For the text-containing cell, return its midpoint in (X, Y) coordinate format. 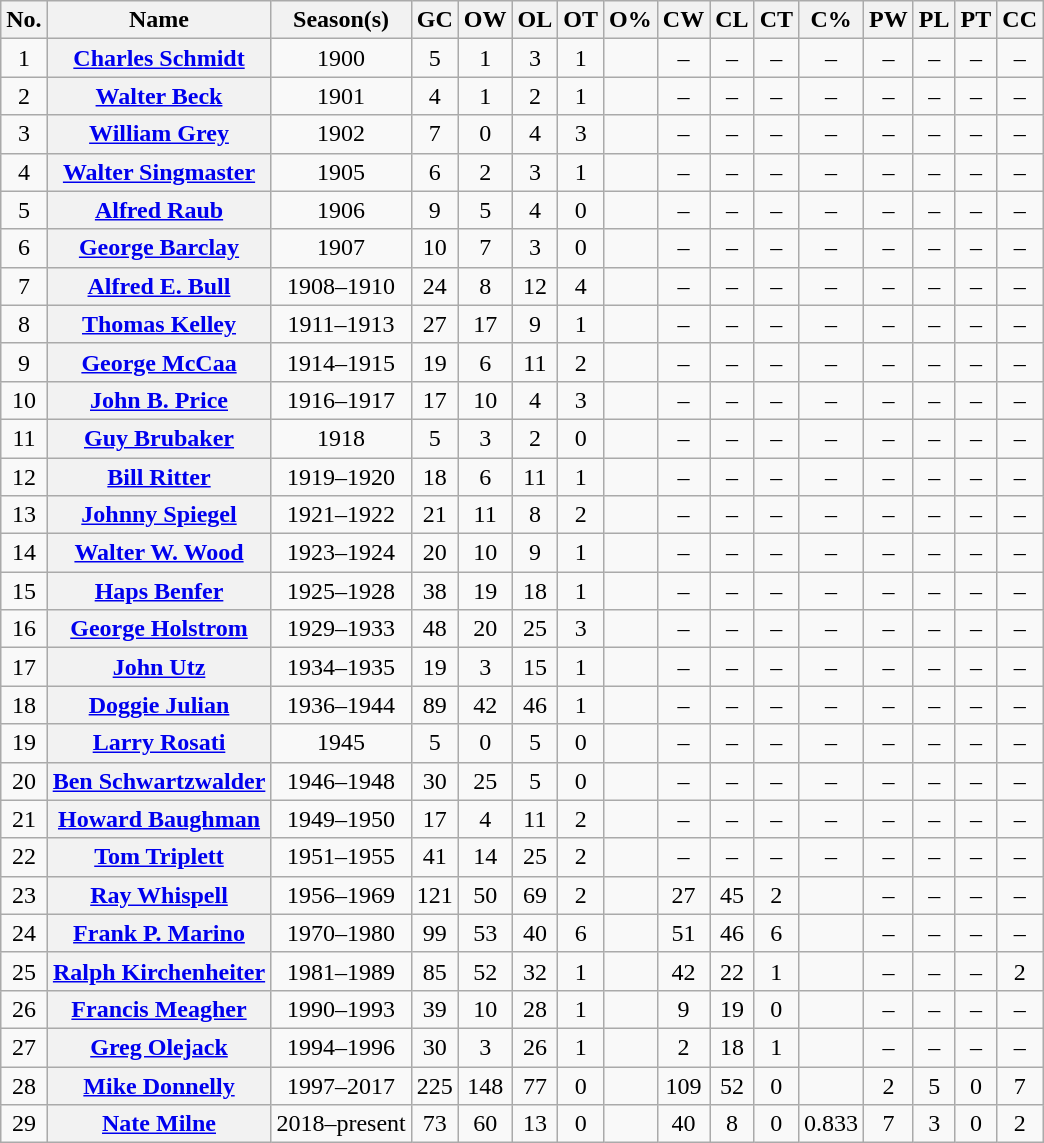
GC (434, 20)
1911–1913 (341, 324)
2018–present (341, 1124)
Nate Milne (159, 1124)
23 (24, 895)
29 (24, 1124)
Ray Whispell (159, 895)
1949–1950 (341, 819)
16 (24, 629)
Walter Beck (159, 96)
Walter W. Wood (159, 553)
38 (434, 591)
George Holstrom (159, 629)
No. (24, 20)
109 (683, 1085)
Haps Benfer (159, 591)
Francis Meagher (159, 1009)
51 (683, 933)
1906 (341, 210)
1919–1920 (341, 477)
Frank P. Marino (159, 933)
Alfred Raub (159, 210)
1907 (341, 248)
45 (732, 895)
1981–1989 (341, 971)
Name (159, 20)
32 (535, 971)
Tom Triplett (159, 857)
1936–1944 (341, 705)
1908–1910 (341, 286)
1905 (341, 172)
99 (434, 933)
Howard Baughman (159, 819)
1901 (341, 96)
Johnny Spiegel (159, 515)
OW (485, 20)
PL (934, 20)
39 (434, 1009)
1956–1969 (341, 895)
Walter Singmaster (159, 172)
48 (434, 629)
George McCaa (159, 362)
1918 (341, 438)
Alfred E. Bull (159, 286)
1921–1922 (341, 515)
73 (434, 1124)
George Barclay (159, 248)
Season(s) (341, 20)
OL (535, 20)
Mike Donnelly (159, 1085)
41 (434, 857)
121 (434, 895)
225 (434, 1085)
CL (732, 20)
Thomas Kelley (159, 324)
1970–1980 (341, 933)
Ralph Kirchenheiter (159, 971)
53 (485, 933)
Ben Schwartzwalder (159, 781)
148 (485, 1085)
William Grey (159, 134)
1934–1935 (341, 667)
Doggie Julian (159, 705)
Charles Schmidt (159, 58)
1990–1993 (341, 1009)
Larry Rosati (159, 743)
89 (434, 705)
Greg Olejack (159, 1047)
60 (485, 1124)
OT (581, 20)
C% (832, 20)
CW (683, 20)
85 (434, 971)
1900 (341, 58)
O% (631, 20)
1923–1924 (341, 553)
1914–1915 (341, 362)
John Utz (159, 667)
1951–1955 (341, 857)
1994–1996 (341, 1047)
PT (976, 20)
69 (535, 895)
1997–2017 (341, 1085)
1946–1948 (341, 781)
PW (889, 20)
1916–1917 (341, 400)
Bill Ritter (159, 477)
1929–1933 (341, 629)
CT (776, 20)
Guy Brubaker (159, 438)
1945 (341, 743)
John B. Price (159, 400)
0.833 (832, 1124)
1902 (341, 134)
77 (535, 1085)
50 (485, 895)
1925–1928 (341, 591)
CC (1020, 20)
